Return (x, y) of the center of cell containing provided text 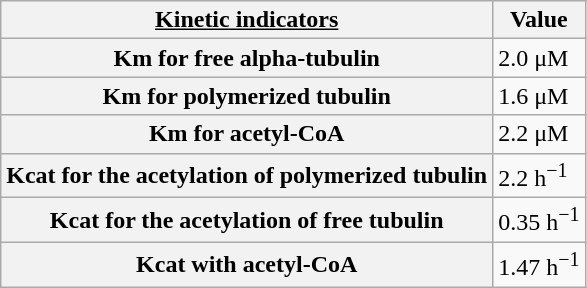
Km for acetyl-CoA (247, 134)
2.0 μM (539, 58)
Kcat for the acetylation of polymerized tubulin (247, 176)
Kcat for the acetylation of free tubulin (247, 220)
0.35 h−1 (539, 220)
Km for free alpha-tubulin (247, 58)
2.2 μM (539, 134)
Km for polymerized tubulin (247, 96)
1.6 μM (539, 96)
2.2 h−1 (539, 176)
1.47 h−1 (539, 264)
Kinetic indicators (247, 20)
Kcat with acetyl-CoA (247, 264)
Value (539, 20)
